Locate the cell with the specified text and output its [x, y] center coordinate. 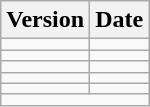
Version [46, 20]
Date [120, 20]
